Search for the cell housing the specified text and yield its [X, Y] center coordinate. 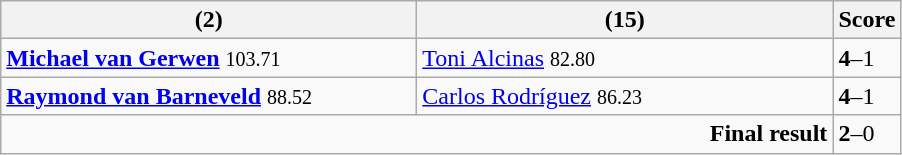
Final result [417, 134]
(15) [625, 20]
Raymond van Barneveld 88.52 [209, 96]
Michael van Gerwen 103.71 [209, 58]
2–0 [867, 134]
Toni Alcinas 82.80 [625, 58]
Carlos Rodríguez 86.23 [625, 96]
Score [867, 20]
(2) [209, 20]
